Determine the [X, Y] coordinate at the center of the cell enclosing the given text.  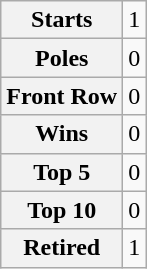
Starts [62, 20]
Retired [62, 248]
Poles [62, 58]
Wins [62, 134]
Front Row [62, 96]
Top 10 [62, 210]
Top 5 [62, 172]
